Return the (X, Y) coordinate for the center point of the cell that contains the specified text.  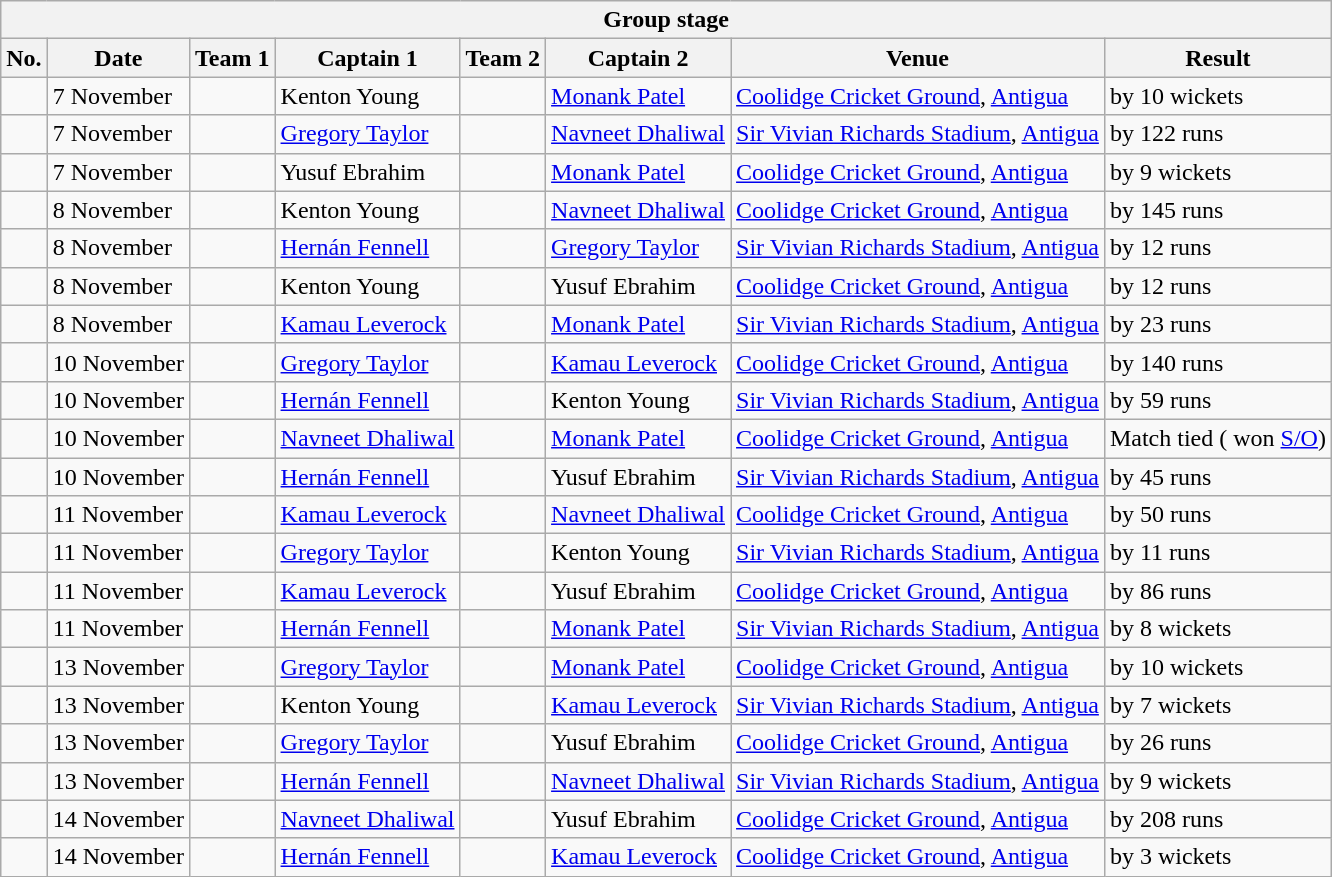
by 11 runs (1218, 553)
Date (118, 58)
by 86 runs (1218, 591)
by 23 runs (1218, 324)
Venue (918, 58)
by 45 runs (1218, 477)
by 8 wickets (1218, 629)
Captain 1 (368, 58)
by 145 runs (1218, 210)
by 7 wickets (1218, 705)
by 140 runs (1218, 362)
Captain 2 (638, 58)
Result (1218, 58)
by 208 runs (1218, 819)
No. (24, 58)
Team 2 (503, 58)
Group stage (666, 20)
by 59 runs (1218, 400)
by 122 runs (1218, 134)
by 26 runs (1218, 743)
by 3 wickets (1218, 857)
Match tied ( won S/O) (1218, 438)
Team 1 (233, 58)
by 50 runs (1218, 515)
